Return [X, Y] of the center of cell containing provided text 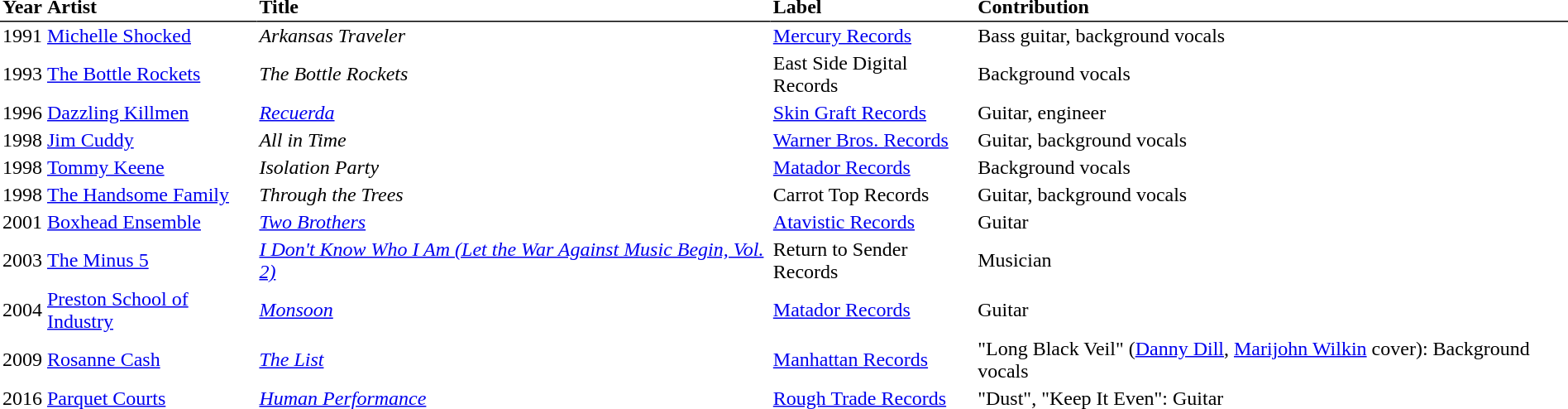
1996 [22, 113]
Dazzling Killmen [151, 113]
"Long Black Veil" (Danny Dill, Marijohn Wilkin cover): Background vocals [1272, 359]
East Side Digital Records [873, 75]
Tommy Keene [151, 167]
Isolation Party [513, 167]
Arkansas Traveler [513, 36]
1993 [22, 75]
I Don't Know Who I Am (Let the War Against Music Begin, Vol. 2) [513, 260]
The Minus 5 [151, 260]
Michelle Shocked [151, 36]
All in Time [513, 139]
2001 [22, 222]
Boxhead Ensemble [151, 222]
Musician [1272, 260]
Return to Sender Records [873, 260]
Atavistic Records [873, 222]
Mercury Records [873, 36]
Rosanne Cash [151, 359]
Guitar, engineer [1272, 113]
Manhattan Records [873, 359]
2003 [22, 260]
Two Brothers [513, 222]
Carrot Top Records [873, 194]
Jim Cuddy [151, 139]
The Handsome Family [151, 194]
Preston School of Industry [151, 310]
Monsoon [513, 310]
1991 [22, 36]
The List [513, 359]
Skin Graft Records [873, 113]
Through the Trees [513, 194]
Recuerda [513, 113]
Bass guitar, background vocals [1272, 36]
2009 [22, 359]
Warner Bros. Records [873, 139]
2004 [22, 310]
